Locate the cell with the specified text and output its [X, Y] center coordinate. 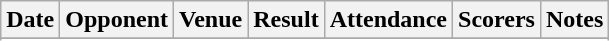
Opponent [117, 20]
Venue [211, 20]
Attendance [388, 20]
Result [286, 20]
Date [30, 20]
Scorers [497, 20]
Notes [574, 20]
